Provide the (X, Y) coordinate of the cell's center where the given text is located.  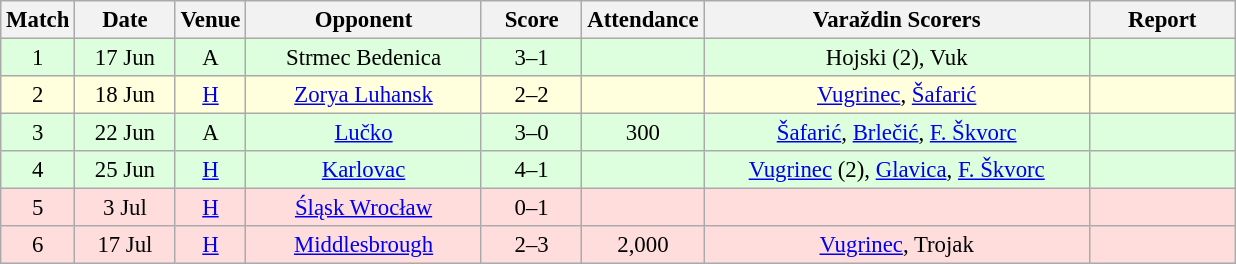
0–1 (532, 208)
Opponent (364, 20)
22 Jun (126, 133)
Hojski (2), Vuk (897, 58)
300 (643, 133)
Lučko (364, 133)
Vugrinec, Trojak (897, 245)
17 Jun (126, 58)
18 Jun (126, 95)
Score (532, 20)
Zorya Luhansk (364, 95)
Karlovac (364, 170)
3 (38, 133)
Śląsk Wrocław (364, 208)
Date (126, 20)
Venue (210, 20)
Report (1162, 20)
3–1 (532, 58)
Vugrinec, Šafarić (897, 95)
Šafarić, Brlečić, F. Škvorc (897, 133)
Strmec Bedenica (364, 58)
Match (38, 20)
17 Jul (126, 245)
Attendance (643, 20)
2–3 (532, 245)
6 (38, 245)
Varaždin Scorers (897, 20)
1 (38, 58)
2 (38, 95)
4–1 (532, 170)
3 Jul (126, 208)
4 (38, 170)
2,000 (643, 245)
25 Jun (126, 170)
2–2 (532, 95)
Vugrinec (2), Glavica, F. Škvorc (897, 170)
5 (38, 208)
3–0 (532, 133)
Middlesbrough (364, 245)
